Identify which cell holds the provided text, then report its (x, y) central coordinate. 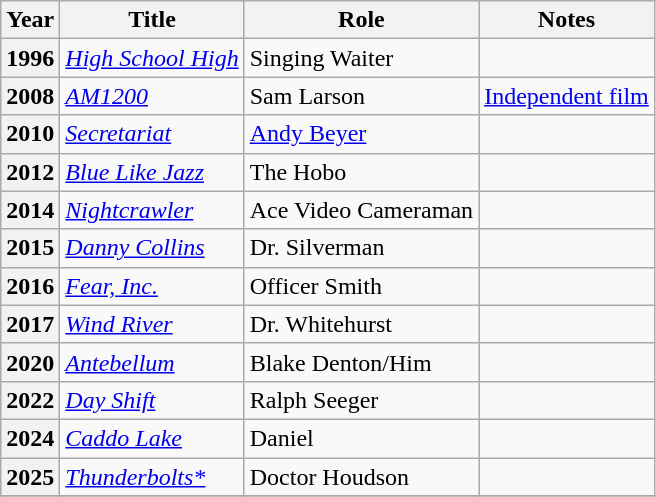
Wind River (152, 324)
2010 (30, 134)
Danny Collins (152, 248)
2024 (30, 438)
The Hobo (361, 172)
2015 (30, 248)
Blake Denton/Him (361, 362)
2016 (30, 286)
Ralph Seeger (361, 400)
2022 (30, 400)
Title (152, 20)
2020 (30, 362)
Independent film (567, 96)
Dr. Whitehurst (361, 324)
Caddo Lake (152, 438)
Sam Larson (361, 96)
Secretariat (152, 134)
Blue Like Jazz (152, 172)
Ace Video Cameraman (361, 210)
Day Shift (152, 400)
High School High (152, 58)
Officer Smith (361, 286)
2012 (30, 172)
2014 (30, 210)
Notes (567, 20)
Role (361, 20)
1996 (30, 58)
2025 (30, 477)
Thunderbolts* (152, 477)
Dr. Silverman (361, 248)
AM1200 (152, 96)
Singing Waiter (361, 58)
Year (30, 20)
2017 (30, 324)
2008 (30, 96)
Fear, Inc. (152, 286)
Nightcrawler (152, 210)
Andy Beyer (361, 134)
Antebellum (152, 362)
Daniel (361, 438)
Doctor Houdson (361, 477)
